Search for the cell housing the specified text and yield its [X, Y] center coordinate. 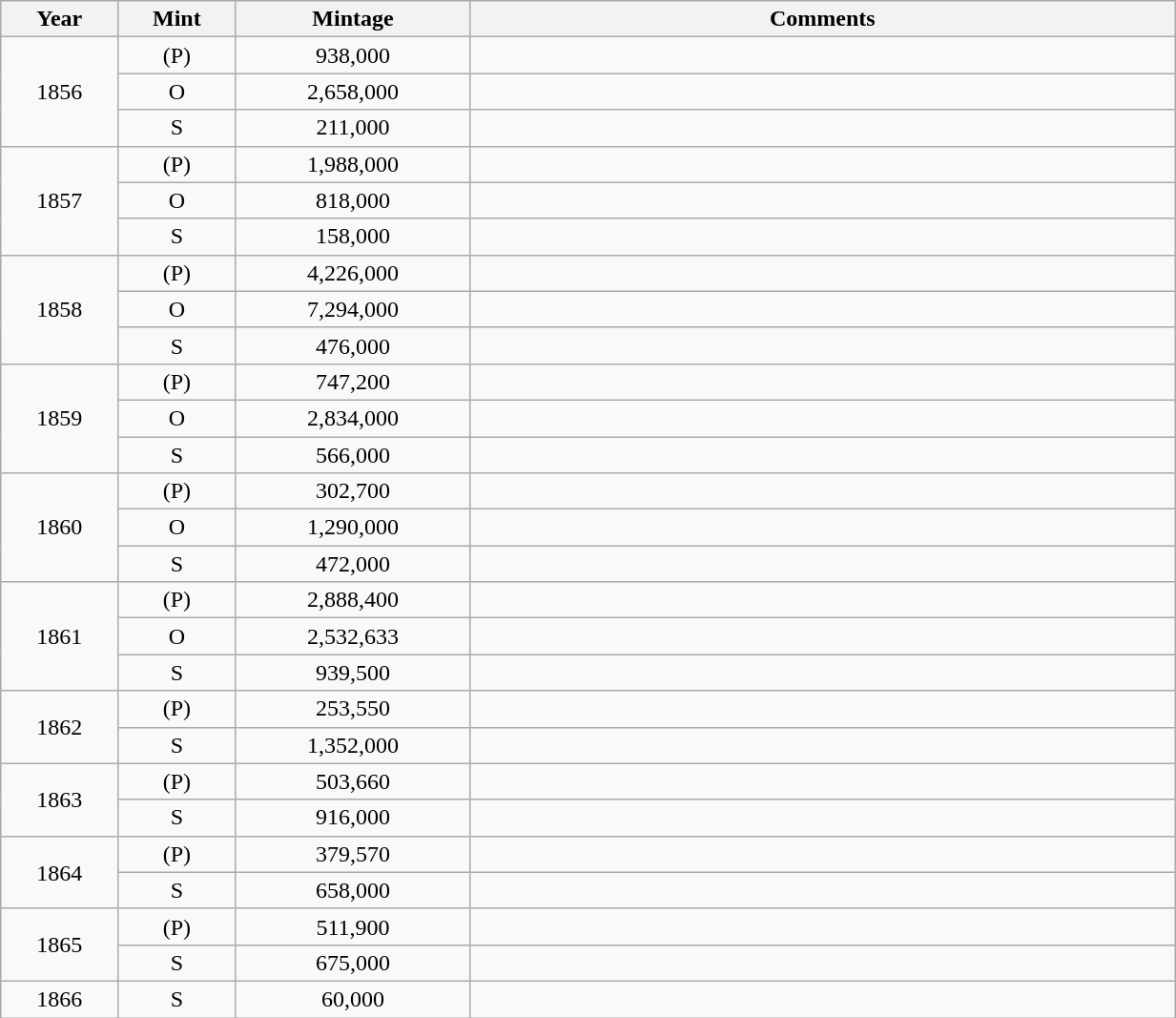
Comments [822, 19]
658,000 [353, 890]
2,834,000 [353, 418]
1864 [59, 872]
476,000 [353, 345]
Year [59, 19]
1863 [59, 800]
253,550 [353, 709]
2,888,400 [353, 600]
503,660 [353, 781]
1862 [59, 727]
1,988,000 [353, 164]
211,000 [353, 128]
1857 [59, 200]
7,294,000 [353, 309]
1866 [59, 999]
1859 [59, 418]
818,000 [353, 200]
1860 [59, 528]
1861 [59, 636]
472,000 [353, 564]
4,226,000 [353, 273]
1856 [59, 92]
2,658,000 [353, 92]
511,900 [353, 926]
Mint [177, 19]
302,700 [353, 491]
916,000 [353, 818]
675,000 [353, 963]
1858 [59, 309]
566,000 [353, 455]
379,570 [353, 854]
1,290,000 [353, 528]
747,200 [353, 382]
939,500 [353, 673]
158,000 [353, 237]
60,000 [353, 999]
1865 [59, 945]
938,000 [353, 55]
2,532,633 [353, 636]
Mintage [353, 19]
1,352,000 [353, 745]
